Output the (X, Y) coordinate of the center of the cell containing the given text.  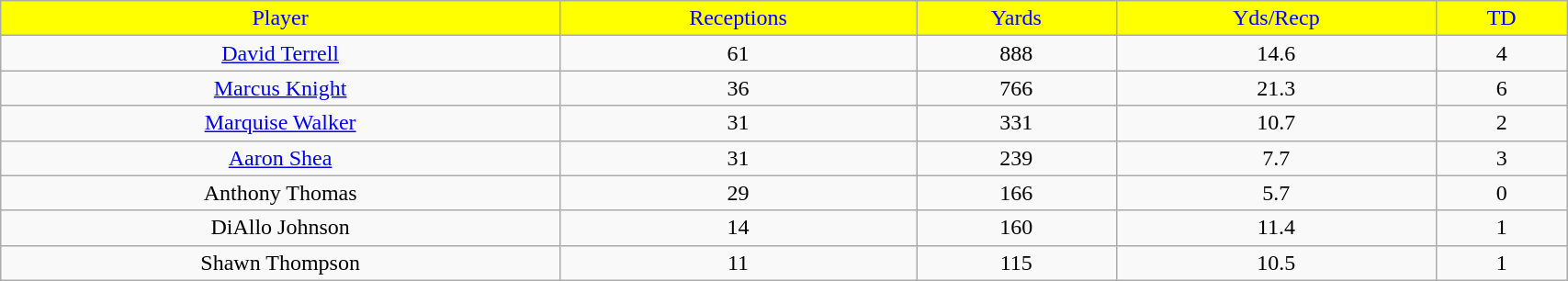
5.7 (1277, 193)
29 (738, 193)
Receptions (738, 18)
Yds/Recp (1277, 18)
331 (1017, 123)
Player (281, 18)
166 (1017, 193)
Marquise Walker (281, 123)
Yards (1017, 18)
6 (1502, 88)
888 (1017, 53)
21.3 (1277, 88)
Aaron Shea (281, 158)
Marcus Knight (281, 88)
2 (1502, 123)
11 (738, 263)
DiAllo Johnson (281, 228)
Anthony Thomas (281, 193)
3 (1502, 158)
766 (1017, 88)
61 (738, 53)
7.7 (1277, 158)
TD (1502, 18)
10.7 (1277, 123)
4 (1502, 53)
14 (738, 228)
36 (738, 88)
14.6 (1277, 53)
115 (1017, 263)
Shawn Thompson (281, 263)
160 (1017, 228)
10.5 (1277, 263)
239 (1017, 158)
11.4 (1277, 228)
0 (1502, 193)
David Terrell (281, 53)
